Identify which cell holds the provided text, then report its (x, y) central coordinate. 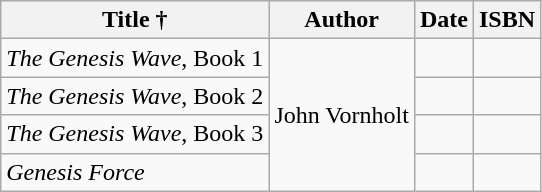
The Genesis Wave, Book 3 (135, 134)
ISBN (506, 20)
Date (444, 20)
The Genesis Wave, Book 2 (135, 96)
Title † (135, 20)
Author (342, 20)
Genesis Force (135, 172)
The Genesis Wave, Book 1 (135, 58)
John Vornholt (342, 115)
